Pinpoint the cell where the given text exists, returning its [x, y] midpoint coordinate. 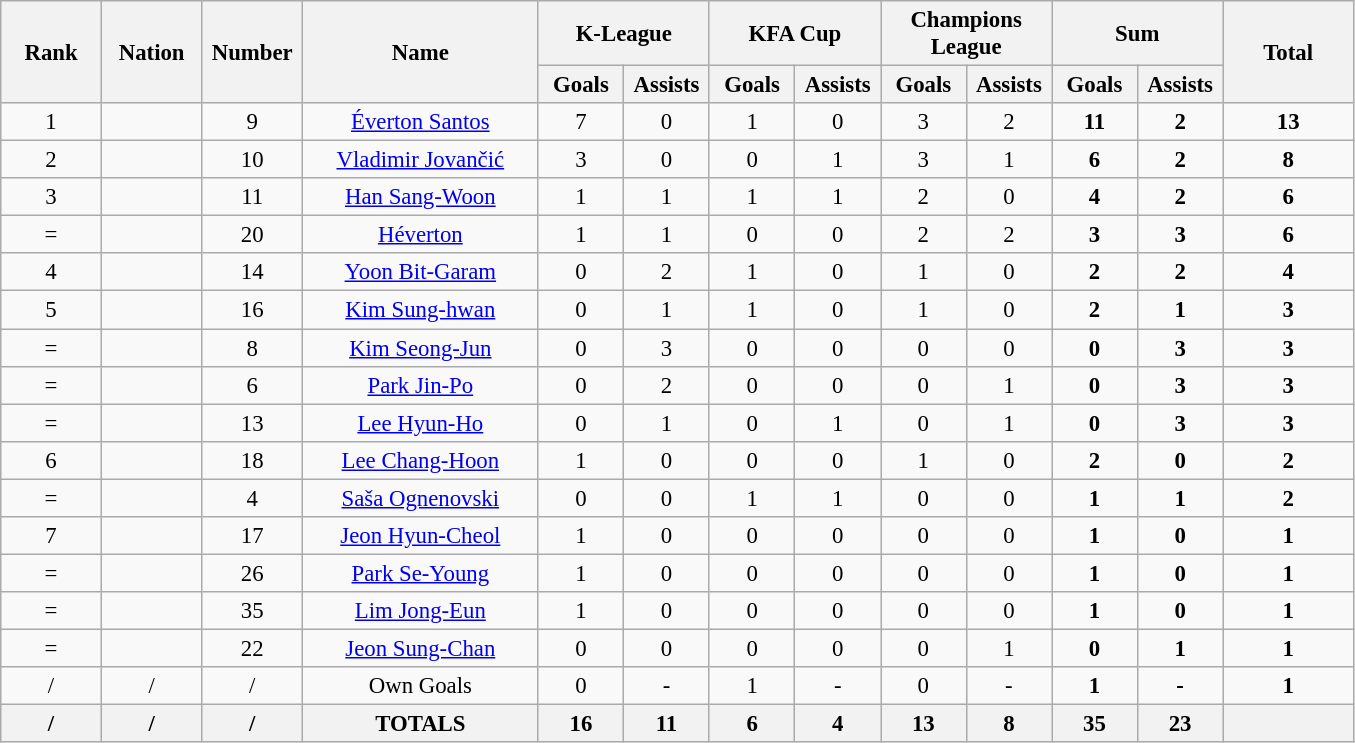
Kim Seong-Jun [421, 348]
5 [52, 310]
Yoon Bit-Garam [421, 273]
KFA Cup [794, 34]
Lee Hyun-Ho [421, 423]
Éverton Santos [421, 122]
Han Sang-Woon [421, 197]
Héverton [421, 235]
Total [1288, 52]
Jeon Sung-Chan [421, 648]
Sum [1138, 34]
Nation [152, 52]
Vladimir Jovančić [421, 160]
Park Jin-Po [421, 385]
18 [252, 460]
10 [252, 160]
Jeon Hyun-Cheol [421, 536]
9 [252, 122]
Name [421, 52]
Kim Sung-hwan [421, 310]
Number [252, 52]
26 [252, 573]
22 [252, 648]
Rank [52, 52]
20 [252, 235]
Champions League [966, 34]
17 [252, 536]
Lee Chang-Hoon [421, 460]
Lim Jong-Eun [421, 611]
Park Se-Young [421, 573]
K-League [624, 34]
Own Goals [421, 686]
Saša Ognenovski [421, 498]
14 [252, 273]
TOTALS [421, 724]
23 [1180, 724]
